Scan for the cell matching the given text and deliver its (x, y) coordinate at center. 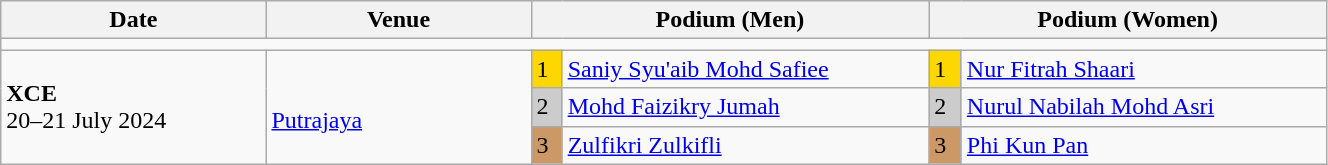
XCE 20–21 July 2024 (134, 107)
Putrajaya (398, 107)
Mohd Faizikry Jumah (746, 107)
Date (134, 20)
Phi Kun Pan (1144, 145)
Zulfikri Zulkifli (746, 145)
Podium (Men) (730, 20)
Venue (398, 20)
Nurul Nabilah Mohd Asri (1144, 107)
Podium (Women) (1128, 20)
Nur Fitrah Shaari (1144, 69)
Saniy Syu'aib Mohd Safiee (746, 69)
